Search for the cell housing the specified text and yield its (x, y) center coordinate. 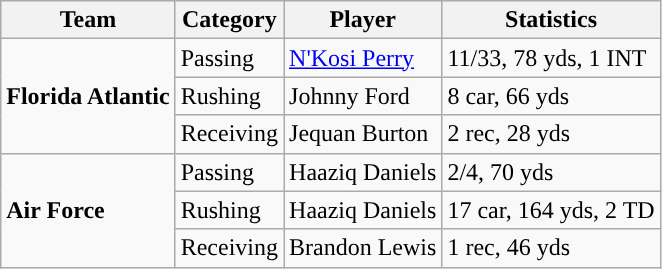
Jequan Burton (363, 134)
8 car, 66 yds (551, 96)
N'Kosi Perry (363, 58)
Florida Atlantic (88, 96)
Brandon Lewis (363, 248)
1 rec, 46 yds (551, 248)
Player (363, 20)
Statistics (551, 20)
2/4, 70 yds (551, 172)
2 rec, 28 yds (551, 134)
Team (88, 20)
17 car, 164 yds, 2 TD (551, 210)
Johnny Ford (363, 96)
11/33, 78 yds, 1 INT (551, 58)
Category (229, 20)
Air Force (88, 210)
